Provide the (X, Y) coordinate of the cell's center where the given text is located.  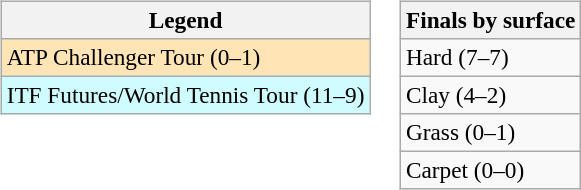
Carpet (0–0) (491, 171)
ITF Futures/World Tennis Tour (11–9) (186, 95)
Clay (4–2) (491, 95)
Legend (186, 20)
ATP Challenger Tour (0–1) (186, 57)
Hard (7–7) (491, 57)
Finals by surface (491, 20)
Grass (0–1) (491, 133)
